Identify which cell holds the provided text, then report its (X, Y) central coordinate. 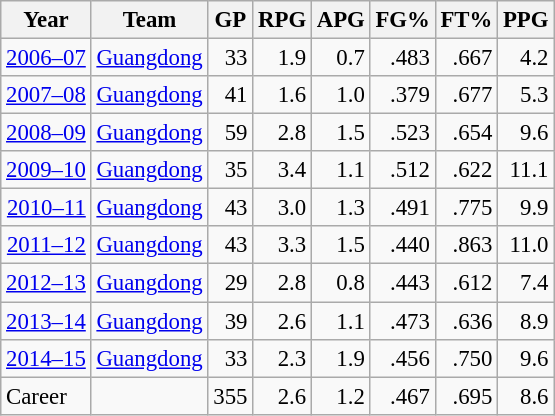
7.4 (526, 283)
3.4 (282, 170)
.622 (466, 170)
.612 (466, 283)
0.7 (340, 58)
Team (150, 20)
GP (230, 20)
39 (230, 321)
.863 (466, 245)
8.6 (526, 396)
FT% (466, 20)
.636 (466, 321)
2014–15 (46, 358)
RPG (282, 20)
Career (46, 396)
29 (230, 283)
.775 (466, 208)
2009–10 (46, 170)
35 (230, 170)
.750 (466, 358)
.440 (402, 245)
.443 (402, 283)
2011–12 (46, 245)
2013–14 (46, 321)
.456 (402, 358)
0.8 (340, 283)
1.6 (282, 95)
1.3 (340, 208)
2008–09 (46, 133)
1.0 (340, 95)
.523 (402, 133)
2012–13 (46, 283)
2006–07 (46, 58)
3.3 (282, 245)
.654 (466, 133)
11.0 (526, 245)
.473 (402, 321)
355 (230, 396)
1.2 (340, 396)
FG% (402, 20)
.379 (402, 95)
2007–08 (46, 95)
.512 (402, 170)
Year (46, 20)
9.9 (526, 208)
.667 (466, 58)
2.3 (282, 358)
5.3 (526, 95)
.677 (466, 95)
3.0 (282, 208)
.695 (466, 396)
8.9 (526, 321)
PPG (526, 20)
.467 (402, 396)
59 (230, 133)
.483 (402, 58)
2010–11 (46, 208)
.491 (402, 208)
APG (340, 20)
11.1 (526, 170)
4.2 (526, 58)
41 (230, 95)
